Extract the [x, y] coordinate from the center of the cell holding the provided text.  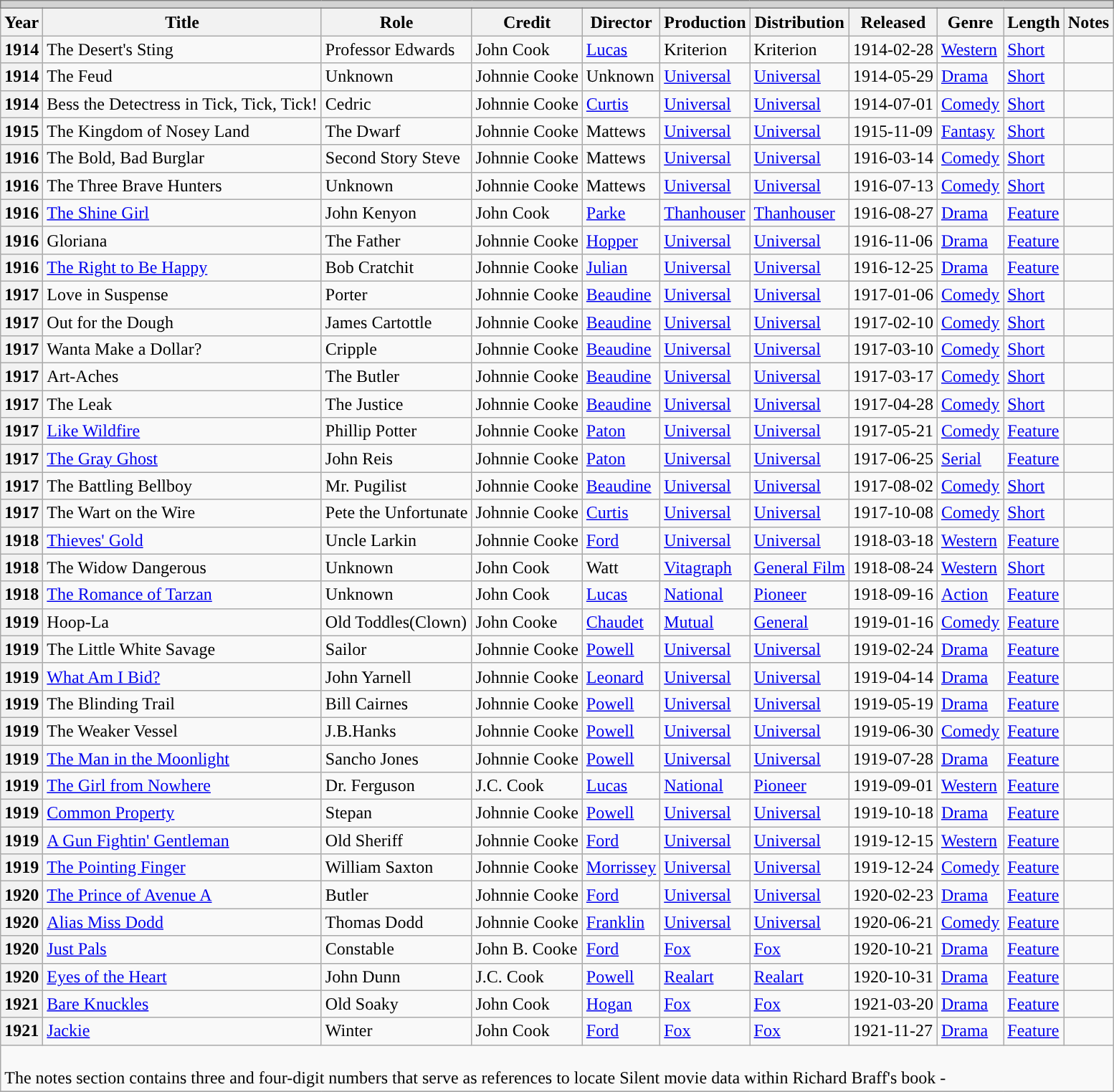
Out for the Dough [182, 322]
General Film [799, 567]
The Prince of Avenue A [182, 895]
The Desert's Sting [182, 49]
Year [22, 22]
Porter [396, 294]
The Weaker Vessel [182, 731]
Hoop-La [182, 622]
Cripple [396, 350]
The Wart on the Wire [182, 513]
Eyes of the Heart [182, 977]
1918-03-18 [893, 540]
Wanta Make a Dollar? [182, 350]
1919-06-30 [893, 731]
1920-10-31 [893, 977]
Mr. Pugilist [396, 486]
The Right to Be Happy [182, 267]
Art-Aches [182, 377]
Second Story Steve [396, 158]
Parke [621, 213]
Watt [621, 567]
1918-08-24 [893, 567]
Uncle Larkin [396, 540]
1921-11-27 [893, 1031]
1917-08-02 [893, 486]
Hopper [621, 240]
Alias Miss Dodd [182, 922]
John Cooke [527, 622]
The Bold, Bad Burglar [182, 158]
Action [970, 595]
Professor Edwards [396, 49]
The Father [396, 240]
1917-06-25 [893, 459]
The Leak [182, 404]
1916-11-06 [893, 240]
1915 [22, 131]
Thomas Dodd [396, 922]
John B. Cooke [527, 949]
Winter [396, 1031]
The Little White Savage [182, 649]
1919-04-14 [893, 676]
The notes section contains three and four-digit numbers that serve as references to locate Silent movie data within Richard Braff's book - [557, 1068]
1917-05-21 [893, 431]
What Am I Bid? [182, 676]
Hogan [621, 1004]
Old Sheriff [396, 840]
1919-12-15 [893, 840]
A Gun Fightin' Gentleman [182, 840]
1917-10-08 [893, 513]
Cedric [396, 104]
Bill Cairnes [396, 704]
Sancho Jones [396, 759]
1920-02-23 [893, 895]
Butler [396, 895]
1920-10-21 [893, 949]
William Saxton [396, 868]
Old Soaky [396, 1004]
Vitagraph [705, 567]
Director [621, 22]
Morrissey [621, 868]
Jackie [182, 1031]
The Blinding Trail [182, 704]
The Dwarf [396, 131]
General [799, 622]
John Kenyon [396, 213]
Production [705, 22]
Bob Cratchit [396, 267]
1914-07-01 [893, 104]
The Gray Ghost [182, 459]
The Romance of Tarzan [182, 595]
The Kingdom of Nosey Land [182, 131]
Stepan [396, 813]
1919-05-19 [893, 704]
Old Toddles(Clown) [396, 622]
The Justice [396, 404]
1915-11-09 [893, 131]
Distribution [799, 22]
1917-03-17 [893, 377]
Constable [396, 949]
1919-01-16 [893, 622]
Bare Knuckles [182, 1004]
1919-02-24 [893, 649]
1916-08-27 [893, 213]
Length [1034, 22]
1918-09-16 [893, 595]
Thieves' Gold [182, 540]
1919-07-28 [893, 759]
Common Property [182, 813]
Phillip Potter [396, 431]
The Three Brave Hunters [182, 186]
John Dunn [396, 977]
James Cartottle [396, 322]
Title [182, 22]
1917-03-10 [893, 350]
Mutual [705, 622]
The Battling Bellboy [182, 486]
Like Wildfire [182, 431]
Bess the Detectress in Tick, Tick, Tick! [182, 104]
John Reis [396, 459]
Released [893, 22]
The Feud [182, 77]
1919-09-01 [893, 786]
The Pointing Finger [182, 868]
The Butler [396, 377]
1916-03-14 [893, 158]
The Man in the Moonlight [182, 759]
Leonard [621, 676]
Notes [1088, 22]
The Widow Dangerous [182, 567]
Sailor [396, 649]
1916-07-13 [893, 186]
1917-02-10 [893, 322]
The Shine Girl [182, 213]
1919-10-18 [893, 813]
Dr. Ferguson [396, 786]
Fantasy [970, 131]
Julian [621, 267]
Genre [970, 22]
1917-01-06 [893, 294]
Chaudet [621, 622]
Pete the Unfortunate [396, 513]
1917-04-28 [893, 404]
J.B.Hanks [396, 731]
John Yarnell [396, 676]
1914-02-28 [893, 49]
Franklin [621, 922]
1921-03-20 [893, 1004]
The Girl from Nowhere [182, 786]
1914-05-29 [893, 77]
Just Pals [182, 949]
1919-12-24 [893, 868]
Credit [527, 22]
Love in Suspense [182, 294]
Serial [970, 459]
Role [396, 22]
1916-12-25 [893, 267]
1920-06-21 [893, 922]
Gloriana [182, 240]
